Scan for the cell matching the given text and deliver its [X, Y] coordinate at center. 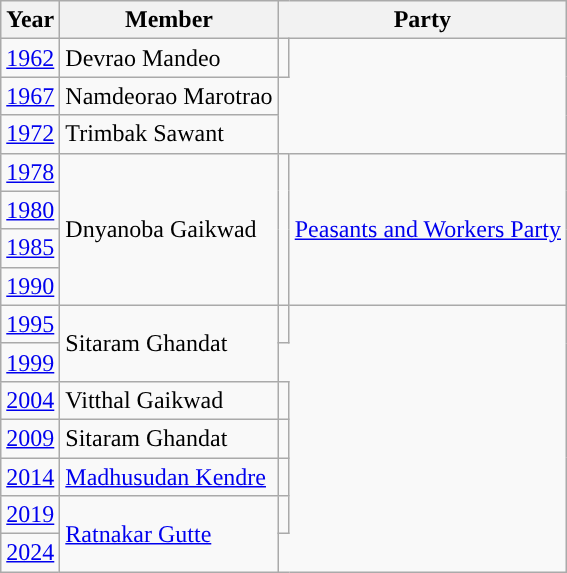
2024 [30, 553]
Peasants and Workers Party [428, 229]
1990 [30, 286]
1985 [30, 248]
2009 [30, 438]
Madhusudan Kendre [169, 477]
Namdeorao Marotrao [169, 96]
Trimbak Sawant [169, 134]
Member [169, 20]
Ratnakar Gutte [169, 534]
2004 [30, 400]
2019 [30, 515]
1967 [30, 96]
1978 [30, 172]
Vitthal Gaikwad [169, 400]
Year [30, 20]
1962 [30, 58]
1995 [30, 324]
1972 [30, 134]
1980 [30, 210]
Devrao Mandeo [169, 58]
2014 [30, 477]
Dnyanoba Gaikwad [169, 229]
1999 [30, 362]
Party [422, 20]
